Detect which cell encompasses the target text, then output its (X, Y) center coordinate. 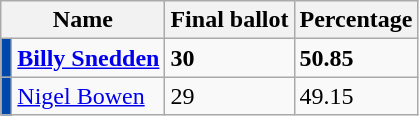
Name (83, 20)
Final ballot (230, 20)
30 (230, 58)
29 (230, 96)
Billy Snedden (88, 58)
49.15 (356, 96)
Nigel Bowen (88, 96)
Percentage (356, 20)
50.85 (356, 58)
